Pinpoint the cell where the given text exists, returning its [x, y] midpoint coordinate. 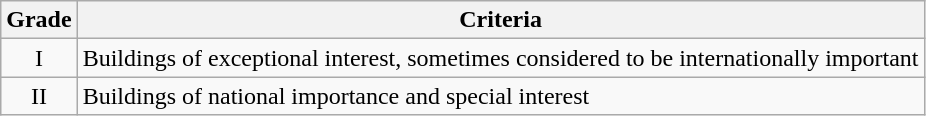
Criteria [500, 20]
II [39, 96]
Buildings of exceptional interest, sometimes considered to be internationally important [500, 58]
Buildings of national importance and special interest [500, 96]
I [39, 58]
Grade [39, 20]
